Determine the (X, Y) coordinate at the center of the cell enclosing the given text.  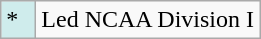
Led NCAA Division I (148, 20)
* (18, 20)
